Extract the (X, Y) coordinate from the center of the cell holding the provided text.  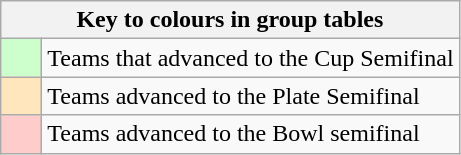
Teams that advanced to the Cup Semifinal (250, 58)
Teams advanced to the Plate Semifinal (250, 96)
Key to colours in group tables (230, 20)
Teams advanced to the Bowl semifinal (250, 134)
